Extract the [X, Y] coordinate from the center of the cell holding the provided text.  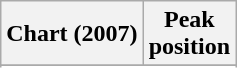
Peakposition [189, 34]
Chart (2007) [72, 34]
